Return the (X, Y) coordinate for the center point of the cell that contains the specified text.  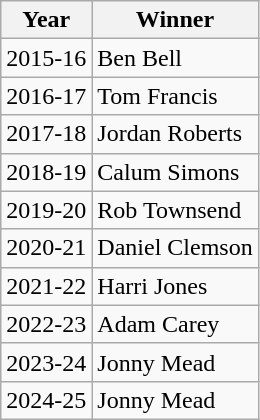
Adam Carey (175, 324)
2017-18 (46, 134)
Harri Jones (175, 286)
2020-21 (46, 248)
Jordan Roberts (175, 134)
2023-24 (46, 362)
2019-20 (46, 210)
Year (46, 20)
Ben Bell (175, 58)
Winner (175, 20)
Calum Simons (175, 172)
2018-19 (46, 172)
Tom Francis (175, 96)
2015-16 (46, 58)
Rob Townsend (175, 210)
2022-23 (46, 324)
Daniel Clemson (175, 248)
2024-25 (46, 400)
2021-22 (46, 286)
2016-17 (46, 96)
